Find where the given text appears and provide that cell's center as (x, y) coordinate. 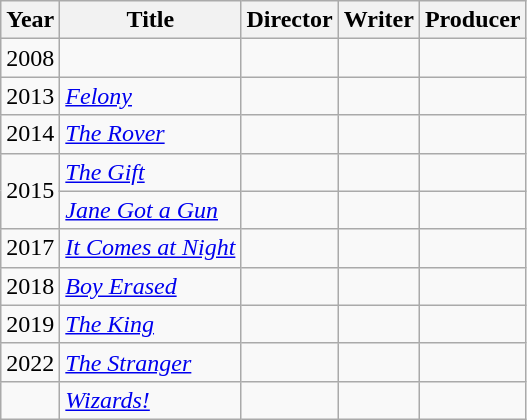
Jane Got a Gun (150, 210)
2022 (30, 362)
The Gift (150, 172)
2018 (30, 286)
2019 (30, 324)
Producer (472, 20)
2008 (30, 58)
Felony (150, 96)
Title (150, 20)
2017 (30, 248)
Boy Erased (150, 286)
The King (150, 324)
2014 (30, 134)
Wizards! (150, 400)
2015 (30, 191)
2013 (30, 96)
Writer (378, 20)
Year (30, 20)
The Stranger (150, 362)
It Comes at Night (150, 248)
The Rover (150, 134)
Director (290, 20)
